Output the [x, y] coordinate of the center of the cell containing the given text.  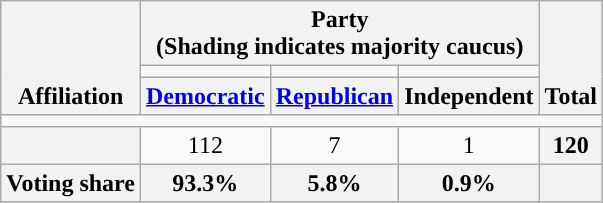
Democratic [206, 96]
112 [206, 145]
Affiliation [71, 58]
Republican [334, 96]
7 [334, 145]
0.9% [469, 183]
120 [571, 145]
Voting share [71, 183]
Independent [469, 96]
5.8% [334, 183]
93.3% [206, 183]
Total [571, 58]
1 [469, 145]
Party (Shading indicates majority caucus) [340, 34]
